Extract the [X, Y] coordinate from the center of the cell holding the provided text.  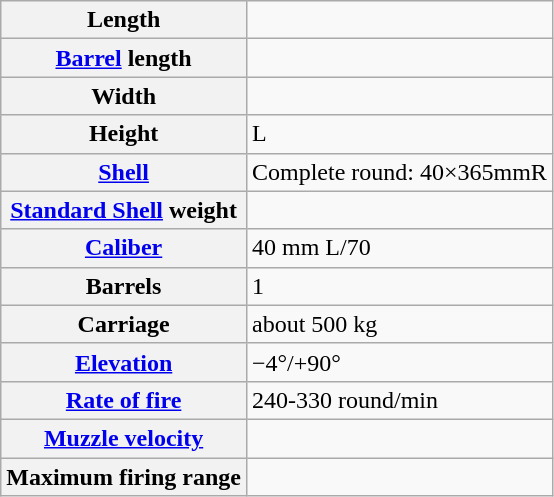
Standard Shell weight [124, 210]
Shell [124, 172]
Maximum firing range [124, 477]
−4°/+90° [399, 362]
Carriage [124, 324]
Barrels [124, 286]
Elevation [124, 362]
Muzzle velocity [124, 438]
L [399, 134]
1 [399, 286]
Rate of fire [124, 400]
Width [124, 96]
Height [124, 134]
Complete round: 40×365mmR [399, 172]
about 500 kg [399, 324]
240-330 round/min [399, 400]
Barrel length [124, 58]
Caliber [124, 248]
Length [124, 20]
40 mm L/70 [399, 248]
